Capture the cell that displays the provided text and extract its [X, Y] central coordinate. 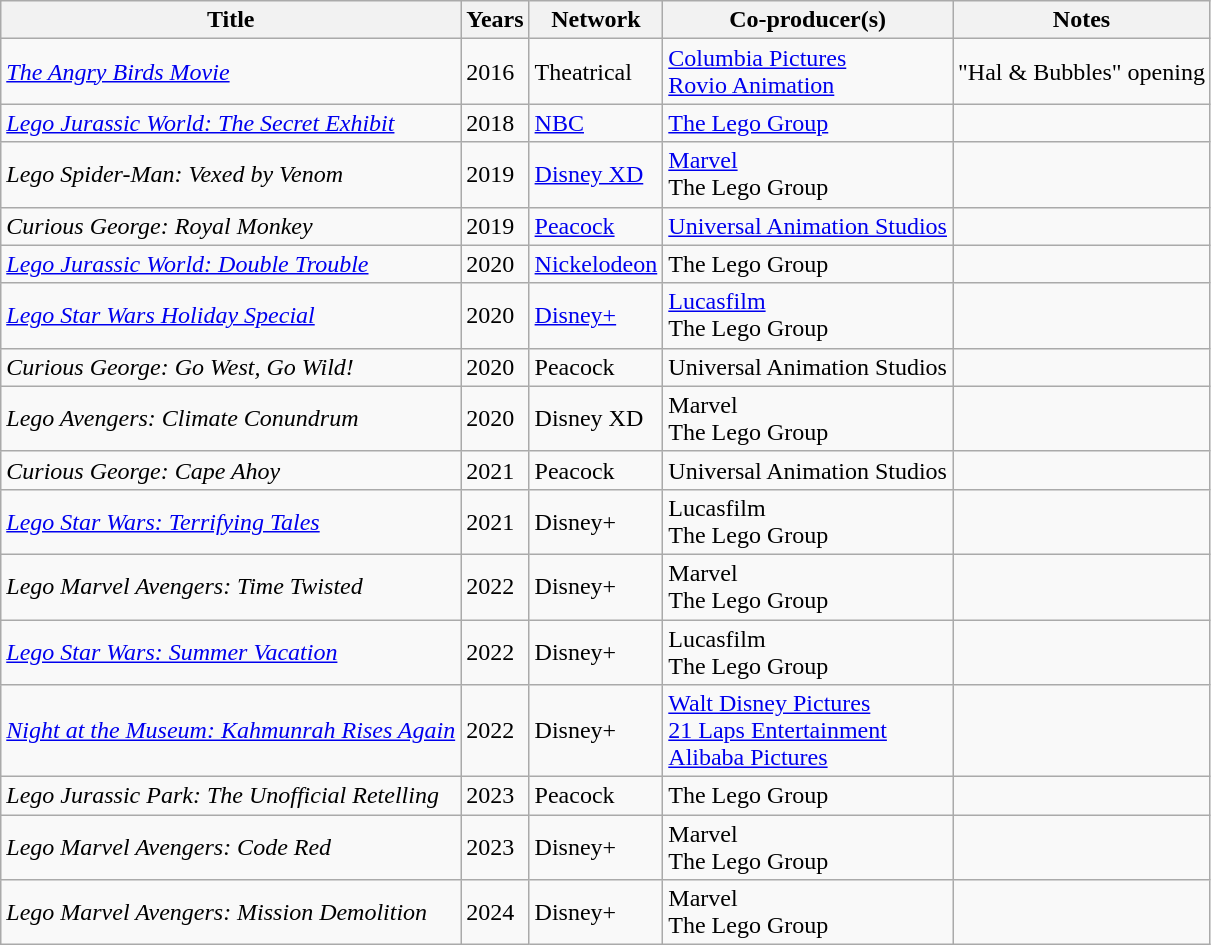
Years [495, 20]
Lego Avengers: Climate Conundrum [231, 418]
2024 [495, 912]
Lego Star Wars Holiday Special [231, 316]
Lego Jurassic Park: The Unofficial Retelling [231, 796]
Lego Star Wars: Terrifying Tales [231, 522]
NBC [596, 123]
Lego Spider-Man: Vexed by Venom [231, 174]
Night at the Museum: Kahmunrah Rises Again [231, 731]
Curious George: Royal Monkey [231, 226]
Network [596, 20]
Lego Jurassic World: Double Trouble [231, 264]
Lego Marvel Avengers: Mission Demolition [231, 912]
Co-producer(s) [808, 20]
Columbia PicturesRovio Animation [808, 72]
Lego Marvel Avengers: Code Red [231, 848]
Curious George: Cape Ahoy [231, 470]
Walt Disney Pictures21 Laps EntertainmentAlibaba Pictures [808, 731]
Lego Jurassic World: The Secret Exhibit [231, 123]
Nickelodeon [596, 264]
2016 [495, 72]
Notes [1081, 20]
2018 [495, 123]
Lego Star Wars: Summer Vacation [231, 652]
Curious George: Go West, Go Wild! [231, 367]
Theatrical [596, 72]
Title [231, 20]
"Hal & Bubbles" opening [1081, 72]
Lego Marvel Avengers: Time Twisted [231, 586]
The Angry Birds Movie [231, 72]
